Capture the cell that displays the provided text and extract its (x, y) central coordinate. 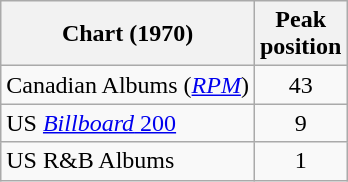
9 (300, 123)
US R&B Albums (128, 161)
1 (300, 161)
Canadian Albums (RPM) (128, 85)
Peak position (300, 34)
Chart (1970) (128, 34)
43 (300, 85)
US Billboard 200 (128, 123)
